Provide the (x, y) coordinate of the cell's center where the given text is located.  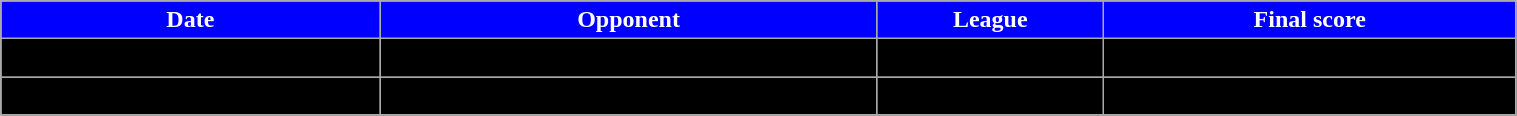
6-2, Minnesota (1310, 58)
Opponent (628, 20)
PWHL (990, 96)
September 22 (190, 96)
CIS (990, 58)
Whitby Wolves (628, 96)
Final score (1310, 20)
Western Mustangs (628, 58)
League (990, 20)
September 21 (190, 58)
9-1, Minnesota (1310, 96)
Date (190, 20)
